Search for the cell housing the specified text and yield its (X, Y) center coordinate. 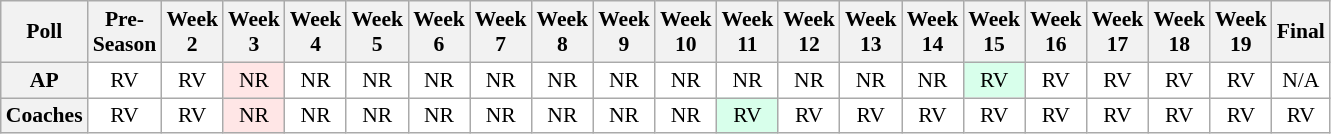
Week9 (624, 32)
Week11 (748, 32)
Week6 (439, 32)
Pre-Season (125, 32)
Week16 (1056, 32)
Week3 (254, 32)
Week12 (809, 32)
Week19 (1241, 32)
Week10 (686, 32)
Week14 (933, 32)
Coaches (44, 116)
Week15 (994, 32)
Week8 (562, 32)
Poll (44, 32)
Week18 (1179, 32)
Week17 (1118, 32)
Week2 (192, 32)
Week5 (377, 32)
Week7 (501, 32)
Week4 (316, 32)
Final (1301, 32)
Week13 (871, 32)
N/A (1301, 80)
AP (44, 80)
